For the text-containing cell, return its midpoint in [X, Y] coordinate format. 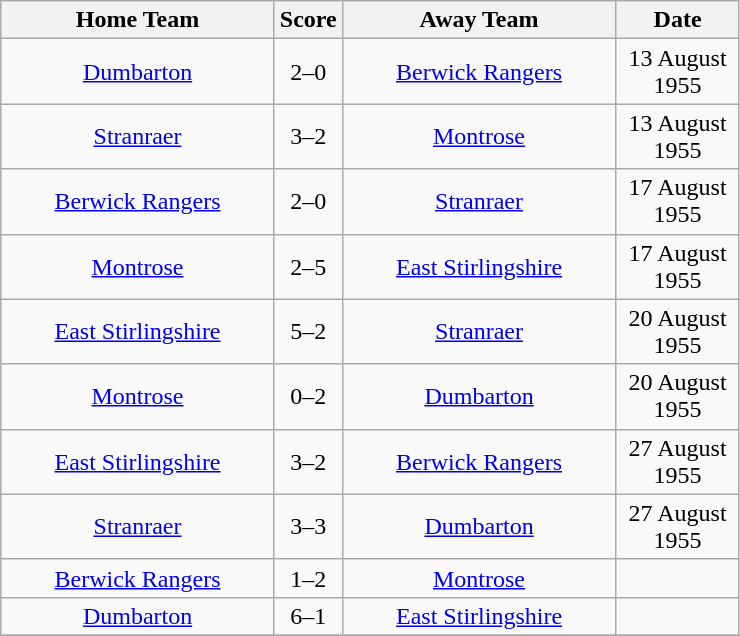
Score [308, 20]
2–5 [308, 266]
3–3 [308, 526]
0–2 [308, 396]
Away Team [479, 20]
6–1 [308, 616]
Home Team [138, 20]
Date [678, 20]
1–2 [308, 578]
5–2 [308, 332]
